Detect which cell encompasses the target text, then output its [X, Y] center coordinate. 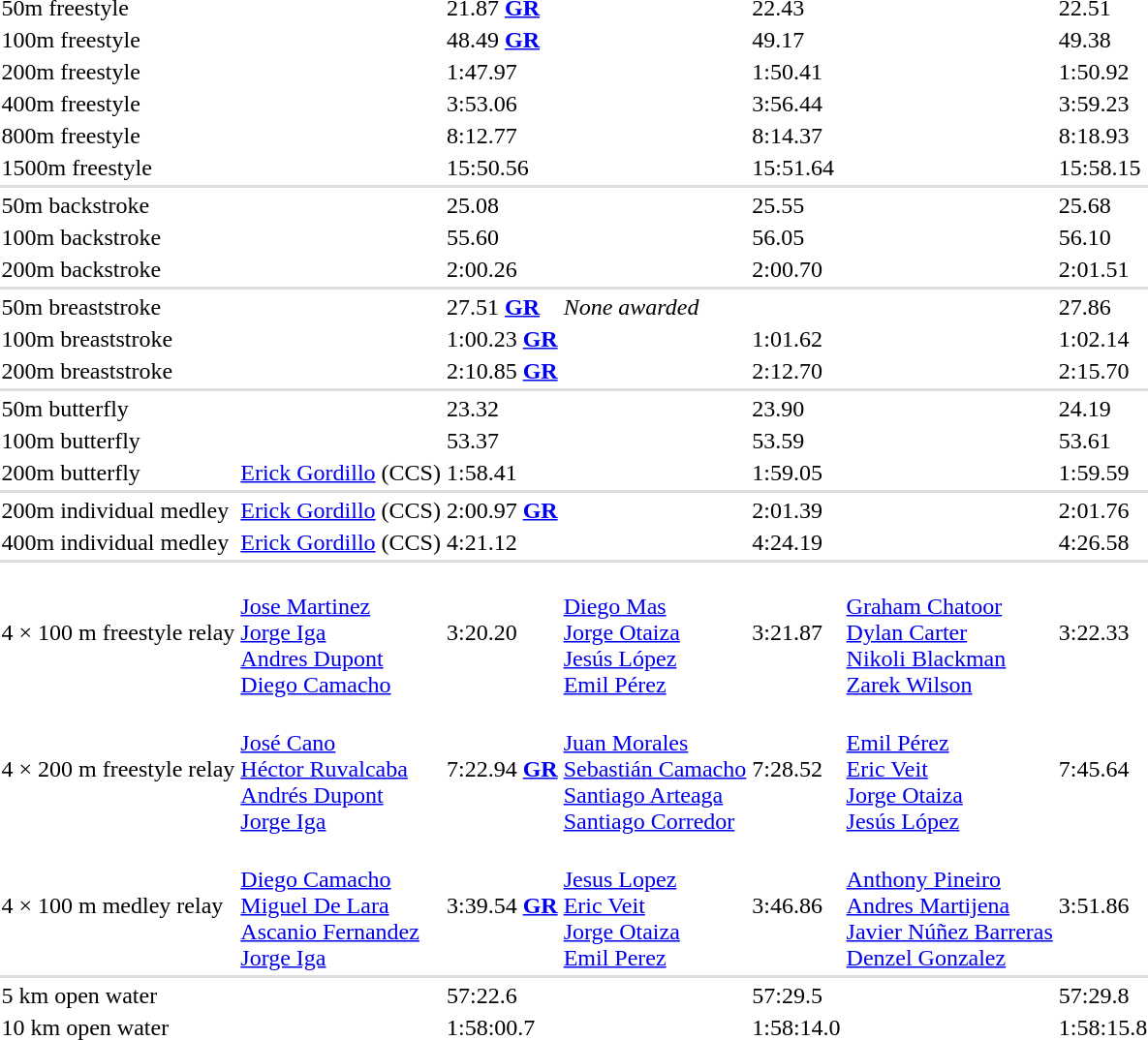
3:56.44 [796, 104]
None awarded [701, 307]
2:00.26 [502, 269]
53.59 [796, 441]
27.86 [1102, 307]
4:24.19 [796, 542]
400m individual medley [118, 542]
Anthony PineiroAndres MartijenaJavier Núñez BarrerasDenzel Gonzalez [949, 905]
1:01.62 [796, 339]
Diego MasJorge OtaizaJesús LópezEmil Pérez [655, 632]
Diego CamachoMiguel De LaraAscanio FernandezJorge Iga [341, 905]
25.68 [1102, 205]
2:01.51 [1102, 269]
3:22.33 [1102, 632]
3:21.87 [796, 632]
50m breaststroke [118, 307]
200m individual medley [118, 510]
56.05 [796, 237]
50m backstroke [118, 205]
15:50.56 [502, 168]
25.08 [502, 205]
Graham ChatoorDylan CarterNikoli BlackmanZarek Wilson [949, 632]
25.55 [796, 205]
4:26.58 [1102, 542]
57:29.5 [796, 995]
50m butterfly [118, 409]
1:59.59 [1102, 473]
4 × 200 m freestyle relay [118, 769]
7:22.94 GR [502, 769]
800m freestyle [118, 136]
8:18.93 [1102, 136]
4:21.12 [502, 542]
15:51.64 [796, 168]
23.32 [502, 409]
2:00.70 [796, 269]
Emil PérezEric VeitJorge OtaizaJesús López [949, 769]
55.60 [502, 237]
7:28.52 [796, 769]
1:59.05 [796, 473]
2:10.85 GR [502, 371]
100m backstroke [118, 237]
8:12.77 [502, 136]
José CanoHéctor RuvalcabaAndrés DupontJorge Iga [341, 769]
49.38 [1102, 40]
1:58.41 [502, 473]
7:45.64 [1102, 769]
1:00.23 GR [502, 339]
200m butterfly [118, 473]
49.17 [796, 40]
8:14.37 [796, 136]
1:50.92 [1102, 72]
53.61 [1102, 441]
100m butterfly [118, 441]
3:51.86 [1102, 905]
48.49 GR [502, 40]
2:15.70 [1102, 371]
1:50.41 [796, 72]
2:12.70 [796, 371]
3:20.20 [502, 632]
Jose MartinezJorge IgaAndres DupontDiego Camacho [341, 632]
100m breaststroke [118, 339]
23.90 [796, 409]
57:22.6 [502, 995]
1:47.97 [502, 72]
3:39.54 GR [502, 905]
2:01.76 [1102, 510]
5 km open water [118, 995]
57:29.8 [1102, 995]
4 × 100 m medley relay [118, 905]
53.37 [502, 441]
15:58.15 [1102, 168]
24.19 [1102, 409]
3:46.86 [796, 905]
27.51 GR [502, 307]
200m breaststroke [118, 371]
200m freestyle [118, 72]
400m freestyle [118, 104]
2:01.39 [796, 510]
1:02.14 [1102, 339]
Jesus LopezEric VeitJorge OtaizaEmil Perez [655, 905]
1500m freestyle [118, 168]
3:59.23 [1102, 104]
2:00.97 GR [502, 510]
4 × 100 m freestyle relay [118, 632]
3:53.06 [502, 104]
100m freestyle [118, 40]
Juan MoralesSebastián CamachoSantiago ArteagaSantiago Corredor [655, 769]
200m backstroke [118, 269]
56.10 [1102, 237]
